Search for the cell housing the specified text and yield its [x, y] center coordinate. 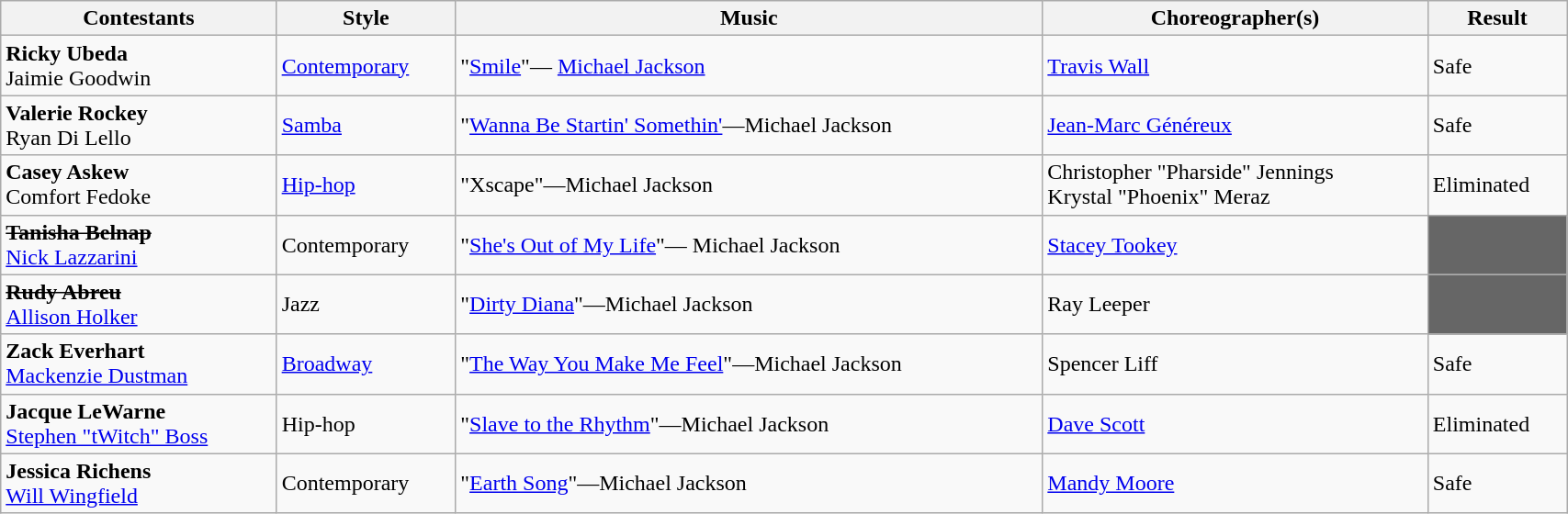
Jacque LeWarneStephen "tWitch" Boss [139, 424]
"Dirty Diana"—Michael Jackson [750, 305]
"Xscape"—Michael Jackson [750, 185]
"Smile"— Michael Jackson [750, 66]
Zack EverhartMackenzie Dustman [139, 363]
Music [750, 18]
Style [366, 18]
Jessica RichensWill Wingfield [139, 483]
Jean-Marc Généreux [1235, 125]
Spencer Liff [1235, 363]
Tanisha BelnapNick Lazzarini [139, 244]
Samba [366, 125]
"Earth Song"—Michael Jackson [750, 483]
Mandy Moore [1235, 483]
Jazz [366, 305]
Contestants [139, 18]
Broadway [366, 363]
Ricky Ubeda Jaimie Goodwin [139, 66]
Rudy Abreu Allison Holker [139, 305]
"Wanna Be Startin' Somethin'—Michael Jackson [750, 125]
"Slave to the Rhythm"—Michael Jackson [750, 424]
Choreographer(s) [1235, 18]
Dave Scott [1235, 424]
Ray Leeper [1235, 305]
"She's Out of My Life"— Michael Jackson [750, 244]
Stacey Tookey [1235, 244]
Valerie RockeyRyan Di Lello [139, 125]
Result [1497, 18]
"The Way You Make Me Feel"—Michael Jackson [750, 363]
Casey AskewComfort Fedoke [139, 185]
Christopher "Pharside" JenningsKrystal "Phoenix" Meraz [1235, 185]
Travis Wall [1235, 66]
